From the cell containing the given text, extract its center point as (X, Y) coordinate. 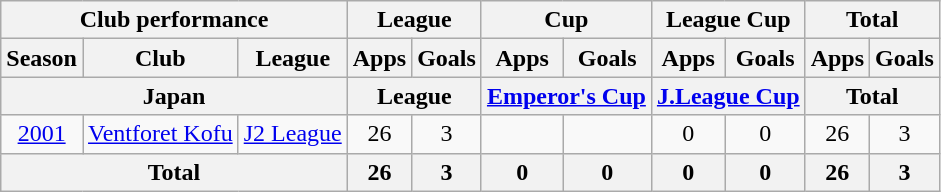
J.League Cup (728, 96)
Season (42, 58)
Emperor's Cup (566, 96)
Ventforet Kofu (160, 134)
Club performance (174, 20)
Club (160, 58)
Japan (174, 96)
League Cup (728, 20)
2001 (42, 134)
Cup (566, 20)
J2 League (292, 134)
